Capture the cell that displays the provided text and extract its (X, Y) central coordinate. 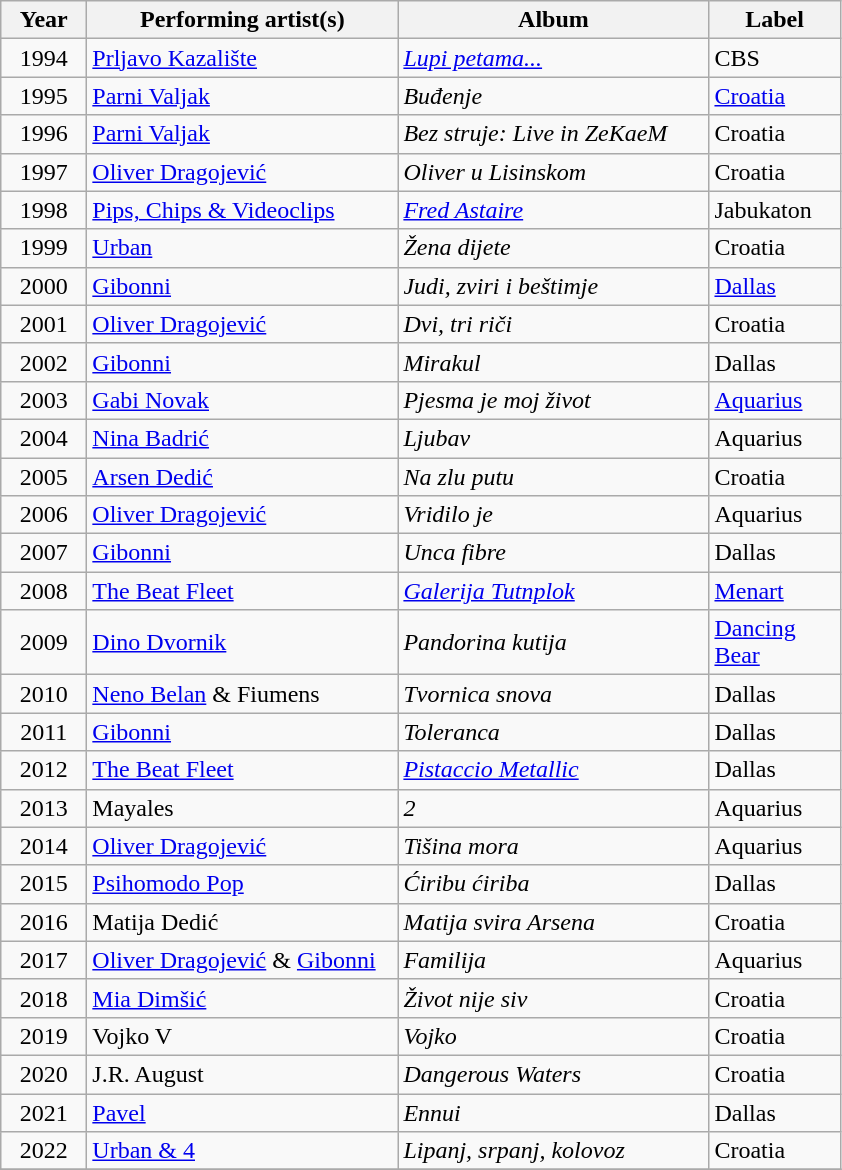
2001 (44, 324)
Na zlu putu (554, 477)
Prljavo Kazalište (242, 58)
Lupi petama... (554, 58)
Dangerous Waters (554, 1074)
2020 (44, 1074)
Neno Belan & Fiumens (242, 694)
1998 (44, 210)
Fred Astaire (554, 210)
Familija (554, 960)
Year (44, 20)
2019 (44, 1036)
Mia Dimšić (242, 998)
Dino Dvornik (242, 642)
Urban & 4 (242, 1151)
CBS (774, 58)
Unca fibre (554, 553)
Život nije siv (554, 998)
Ćiribu ćiriba (554, 884)
Bez struje: Live in ZeKaeM (554, 134)
2005 (44, 477)
Label (774, 20)
Dancing Bear (774, 642)
Vojko (554, 1036)
Toleranca (554, 732)
2012 (44, 770)
Nina Badrić (242, 438)
1999 (44, 248)
Pavel (242, 1113)
Pips, Chips & Videoclips (242, 210)
2002 (44, 362)
Vojko V (242, 1036)
Urban (242, 248)
2016 (44, 922)
Dvi, tri riči (554, 324)
Arsen Dedić (242, 477)
2013 (44, 808)
2021 (44, 1113)
2000 (44, 286)
2003 (44, 400)
Oliver Dragojević & Gibonni (242, 960)
Jabukaton (774, 210)
Ennui (554, 1113)
1994 (44, 58)
Album (554, 20)
2011 (44, 732)
Menart (774, 591)
Pjesma je moj život (554, 400)
2006 (44, 515)
Galerija Tutnplok (554, 591)
2004 (44, 438)
Tvornica snova (554, 694)
Pistaccio Metallic (554, 770)
Buđenje (554, 96)
2014 (44, 846)
Ljubav (554, 438)
2022 (44, 1151)
Mayales (242, 808)
Pandorina kutija (554, 642)
2008 (44, 591)
2 (554, 808)
2010 (44, 694)
J.R. August (242, 1074)
Lipanj, srpanj, kolovoz (554, 1151)
2007 (44, 553)
2018 (44, 998)
Tišina mora (554, 846)
2017 (44, 960)
2015 (44, 884)
1995 (44, 96)
Judi, zviri i beštimje (554, 286)
Oliver u Lisinskom (554, 172)
Gabi Novak (242, 400)
Mirakul (554, 362)
Performing artist(s) (242, 20)
Psihomodo Pop (242, 884)
Matija svira Arsena (554, 922)
1996 (44, 134)
1997 (44, 172)
2009 (44, 642)
Žena dijete (554, 248)
Vridilo je (554, 515)
Matija Dedić (242, 922)
